Capture the cell that displays the provided text and extract its (X, Y) central coordinate. 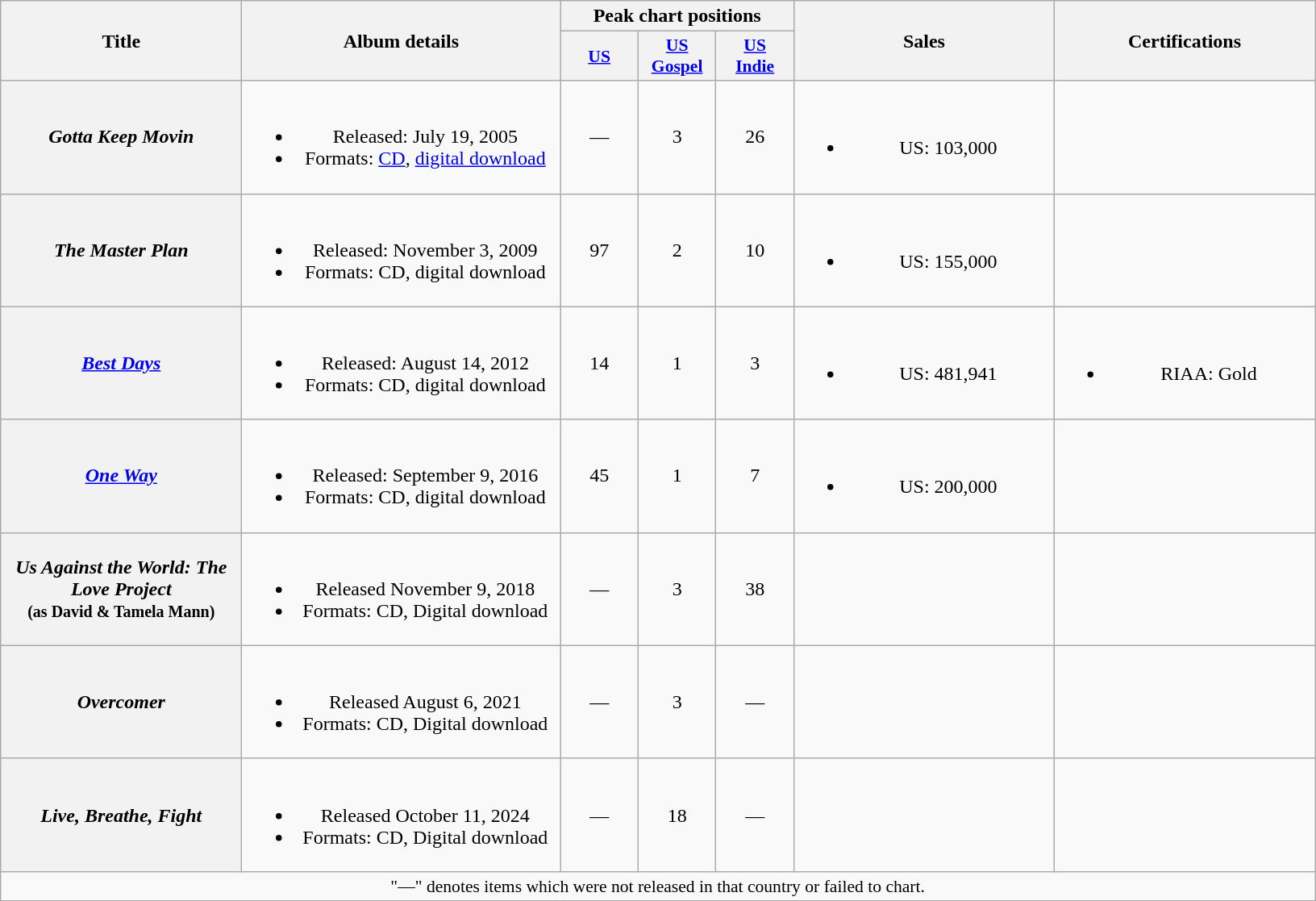
Sales (924, 40)
"—" denotes items which were not released in that country or failed to chart. (658, 886)
One Way (121, 476)
Released November 9, 2018Formats: CD, Digital download (402, 589)
2 (677, 250)
Us Against the World: The Love Project(as David & Tamela Mann) (121, 589)
USGospel (677, 56)
10 (755, 250)
Gotta Keep Movin (121, 137)
Released: August 14, 2012Formats: CD, digital download (402, 363)
Title (121, 40)
14 (600, 363)
US (600, 56)
The Master Plan (121, 250)
45 (600, 476)
Live, Breathe, Fight (121, 815)
RIAA: Gold (1184, 363)
US: 155,000 (924, 250)
Released October 11, 2024Formats: CD, Digital download (402, 815)
Released: November 3, 2009Formats: CD, digital download (402, 250)
26 (755, 137)
Peak chart positions (677, 16)
7 (755, 476)
97 (600, 250)
Overcomer (121, 702)
USIndie (755, 56)
Certifications (1184, 40)
Released: July 19, 2005Formats: CD, digital download (402, 137)
18 (677, 815)
US: 103,000 (924, 137)
Album details (402, 40)
US: 200,000 (924, 476)
38 (755, 589)
Best Days (121, 363)
US: 481,941 (924, 363)
Released: September 9, 2016Formats: CD, digital download (402, 476)
Released August 6, 2021Formats: CD, Digital download (402, 702)
